From the cell containing the given text, extract its center point as (x, y) coordinate. 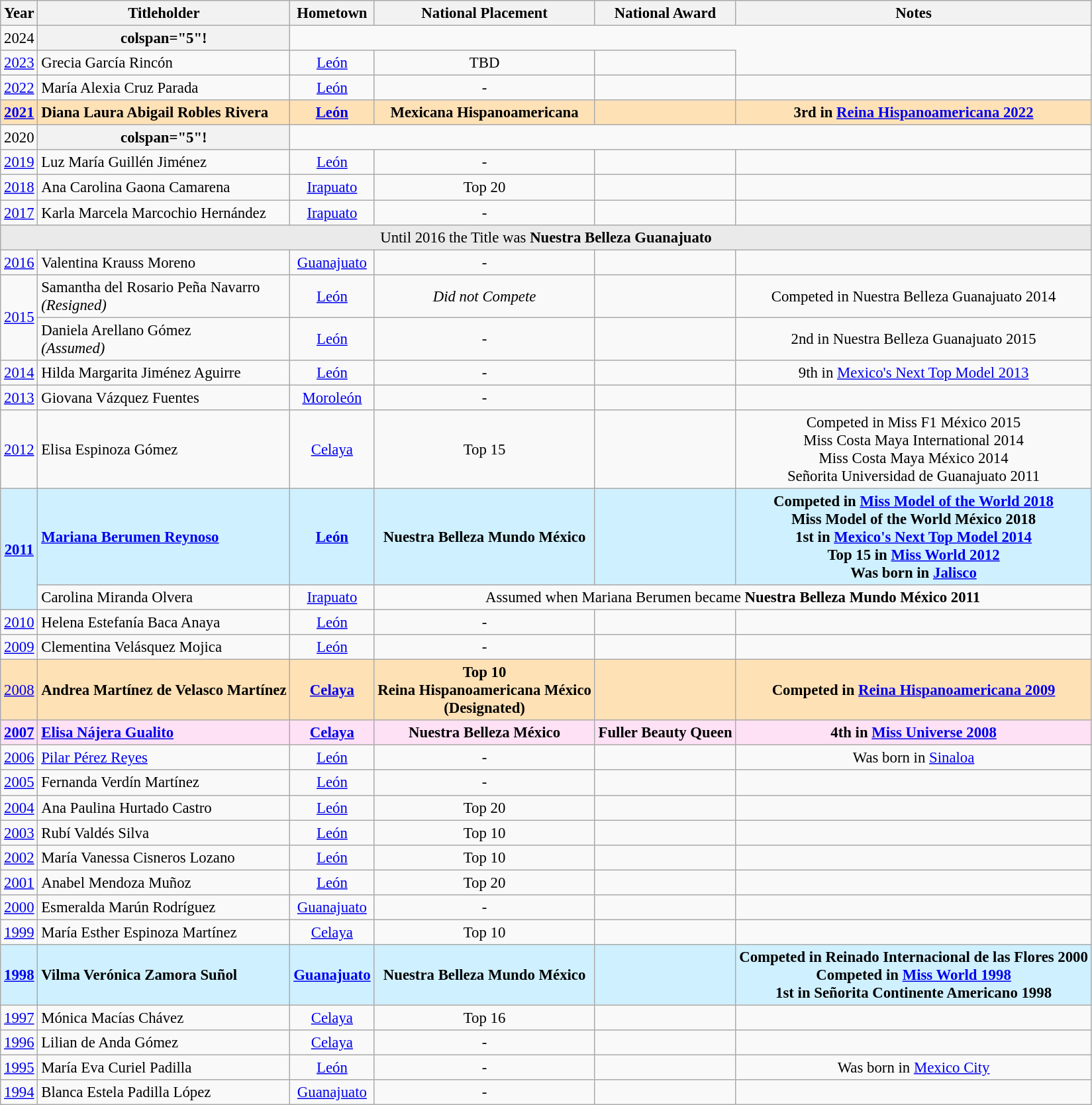
Competed in Nuestra Belleza Guanajuato 2014 (914, 295)
2012 (19, 449)
2020 (19, 138)
Top 16 (485, 1018)
2024 (19, 38)
Competed in Reina Hispanoamericana 2009 (914, 690)
Top 10Reina Hispanoamericana México(Designated) (485, 690)
Did not Compete (485, 295)
Top 15 (485, 449)
2022 (19, 88)
2015 (19, 317)
2011 (19, 549)
2019 (19, 162)
Competed in Reinado Internacional de las Flores 2000Competed in Miss World 19981st in Señorita Continente Americano 1998 (914, 975)
Mexicana Hispanoamericana (485, 113)
Andrea Martínez de Velasco Martínez (164, 690)
Year (19, 13)
Hilda Margarita Jiménez Aguirre (164, 373)
María Esther Espinoza Martínez (164, 932)
2013 (19, 397)
María Eva Curiel Padilla (164, 1068)
Diana Laura Abigail Robles Rivera (164, 113)
Until 2016 the Title was Nuestra Belleza Guanajuato (546, 237)
2014 (19, 373)
2005 (19, 783)
9th in Mexico's Next Top Model 2013 (914, 373)
Anabel Mendoza Muñoz (164, 882)
1999 (19, 932)
Nuestra Belleza México (485, 733)
Competed in Miss F1 México 2015Miss Costa Maya International 2014Miss Costa Maya México 2014Señorita Universidad de Guanajuato 2011 (914, 449)
4th in Miss Universe 2008 (914, 733)
2003 (19, 833)
Rubí Valdés Silva (164, 833)
2000 (19, 908)
2002 (19, 857)
Ana Carolina Gaona Camarena (164, 187)
2006 (19, 758)
National Placement (485, 13)
Blanca Estela Padilla López (164, 1092)
2023 (19, 63)
María Alexia Cruz Parada (164, 88)
Valentina Krauss Moreno (164, 262)
2008 (19, 690)
1994 (19, 1092)
2nd in Nuestra Belleza Guanajuato 2015 (914, 339)
Notes (914, 13)
3rd in Reina Hispanoamericana 2022 (914, 113)
2001 (19, 882)
Ana Paulina Hurtado Castro (164, 808)
TBD (485, 63)
María Vanessa Cisneros Lozano (164, 857)
2010 (19, 623)
2017 (19, 213)
Giovana Vázquez Fuentes (164, 397)
Samantha del Rosario Peña Navarro(Resigned) (164, 295)
Clementina Velásquez Mojica (164, 647)
Hometown (332, 13)
Titleholder (164, 13)
Carolina Miranda Olvera (164, 598)
Moroleón (332, 397)
Elisa Nájera Gualito (164, 733)
2018 (19, 187)
Luz María Guillén Jiménez (164, 162)
Mónica Macías Chávez (164, 1018)
Grecia García Rincón (164, 63)
National Award (665, 13)
1998 (19, 975)
1996 (19, 1043)
2007 (19, 733)
Esmeralda Marún Rodríguez (164, 908)
Elisa Espinoza Gómez (164, 449)
Helena Estefanía Baca Anaya (164, 623)
2004 (19, 808)
Daniela Arellano Gómez(Assumed) (164, 339)
1995 (19, 1068)
2016 (19, 262)
Karla Marcela Marcochio Hernández (164, 213)
2021 (19, 113)
Pilar Pérez Reyes (164, 758)
2009 (19, 647)
Fuller Beauty Queen (665, 733)
1997 (19, 1018)
Mariana Berumen Reynoso (164, 537)
Was born in Mexico City (914, 1068)
Vilma Verónica Zamora Suñol (164, 975)
Lilian de Anda Gómez (164, 1043)
Fernanda Verdín Martínez (164, 783)
Was born in Sinaloa (914, 758)
Assumed when Mariana Berumen became Nuestra Belleza Mundo México 2011 (732, 598)
